Extract the (x, y) coordinate from the center of the cell holding the provided text.  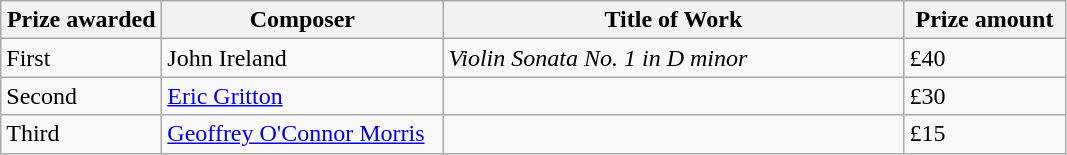
Violin Sonata No. 1 in D minor (674, 58)
Title of Work (674, 20)
John Ireland (302, 58)
Third (82, 134)
Geoffrey O'Connor Morris (302, 134)
Prize awarded (82, 20)
£40 (984, 58)
£30 (984, 96)
Composer (302, 20)
Eric Gritton (302, 96)
Prize amount (984, 20)
Second (82, 96)
First (82, 58)
£15 (984, 134)
